Search for the cell housing the specified text and yield its (X, Y) center coordinate. 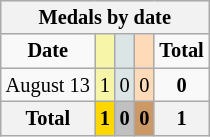
Date (48, 51)
August 13 (48, 85)
Medals by date (105, 17)
